Determine the (x, y) coordinate at the center of the cell enclosing the given text.  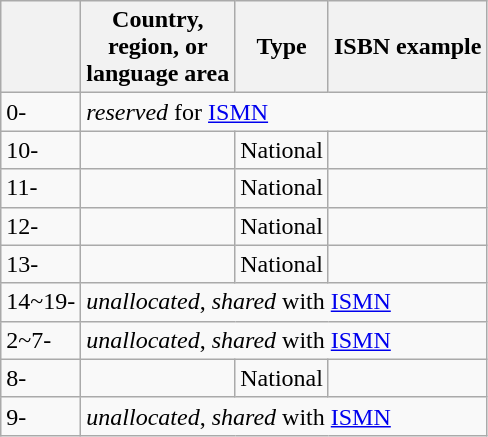
10- (41, 150)
2~7- (41, 340)
8- (41, 378)
11- (41, 188)
reserved for ISMN (284, 112)
Country,region, orlanguage area (158, 47)
9- (41, 416)
12- (41, 226)
ISBN example (407, 47)
14~19- (41, 302)
Type (282, 47)
13- (41, 264)
0- (41, 112)
